Output the (X, Y) coordinate of the center of the cell containing the given text.  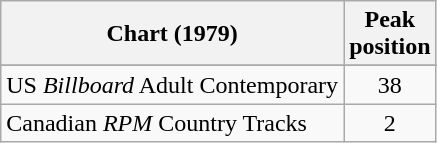
Peakposition (390, 34)
Canadian RPM Country Tracks (172, 123)
US Billboard Adult Contemporary (172, 85)
Chart (1979) (172, 34)
2 (390, 123)
38 (390, 85)
